Return (X, Y) of the center of cell containing provided text 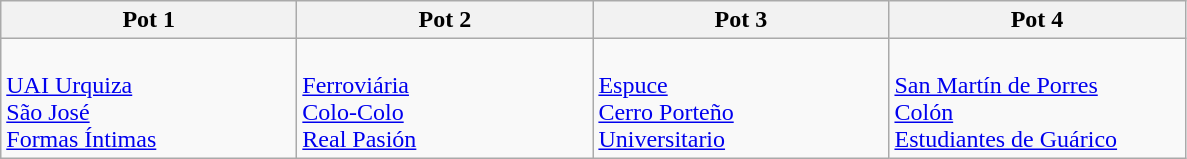
UAI Urquiza São José Formas Íntimas (149, 98)
San Martín de Porres Colón Estudiantes de Guárico (1037, 98)
Pot 2 (445, 20)
Pot 3 (741, 20)
Espuce Cerro Porteño Universitario (741, 98)
Pot 1 (149, 20)
Ferroviária Colo-Colo Real Pasión (445, 98)
Pot 4 (1037, 20)
